Return (X, Y) of the center of cell containing provided text 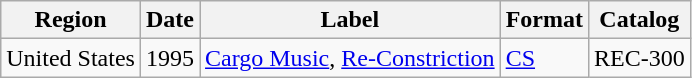
Cargo Music, Re-Constriction (350, 58)
Format (544, 20)
United States (71, 58)
REC-300 (639, 58)
CS (544, 58)
Region (71, 20)
Date (170, 20)
Label (350, 20)
1995 (170, 58)
Catalog (639, 20)
